Return the (X, Y) coordinate for the center point of the cell that contains the specified text.  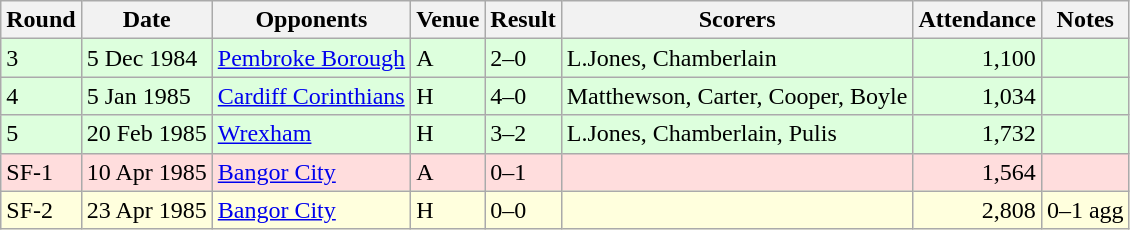
Result (523, 20)
3–2 (523, 134)
SF-2 (41, 210)
L.Jones, Chamberlain (737, 58)
Pembroke Borough (311, 58)
4–0 (523, 96)
0–1 agg (1085, 210)
10 Apr 1985 (146, 172)
1,100 (977, 58)
23 Apr 1985 (146, 210)
L.Jones, Chamberlain, Pulis (737, 134)
5 Jan 1985 (146, 96)
2–0 (523, 58)
Date (146, 20)
2,808 (977, 210)
SF-1 (41, 172)
Round (41, 20)
1,564 (977, 172)
Venue (448, 20)
Wrexham (311, 134)
4 (41, 96)
Notes (1085, 20)
Scorers (737, 20)
5 (41, 134)
1,034 (977, 96)
0–0 (523, 210)
Cardiff Corinthians (311, 96)
5 Dec 1984 (146, 58)
20 Feb 1985 (146, 134)
3 (41, 58)
1,732 (977, 134)
Matthewson, Carter, Cooper, Boyle (737, 96)
0–1 (523, 172)
Attendance (977, 20)
Opponents (311, 20)
